Scan for the cell matching the given text and deliver its [x, y] coordinate at center. 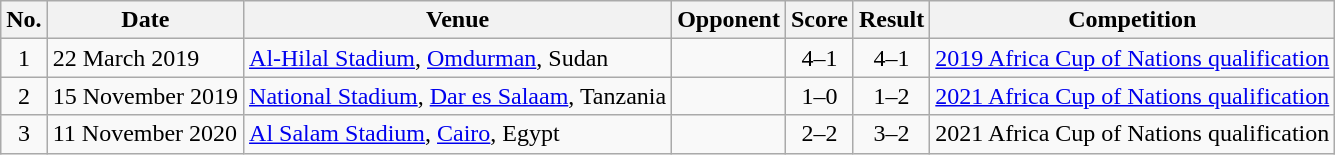
Venue [458, 20]
Score [819, 20]
3–2 [891, 134]
2019 Africa Cup of Nations qualification [1132, 58]
2 [24, 96]
1–2 [891, 96]
2–2 [819, 134]
No. [24, 20]
Result [891, 20]
National Stadium, Dar es Salaam, Tanzania [458, 96]
22 March 2019 [145, 58]
Al-Hilal Stadium, Omdurman, Sudan [458, 58]
Al Salam Stadium, Cairo, Egypt [458, 134]
Competition [1132, 20]
Opponent [729, 20]
15 November 2019 [145, 96]
11 November 2020 [145, 134]
1–0 [819, 96]
3 [24, 134]
Date [145, 20]
1 [24, 58]
